Provide the [X, Y] coordinate of the cell's center where the given text is located.  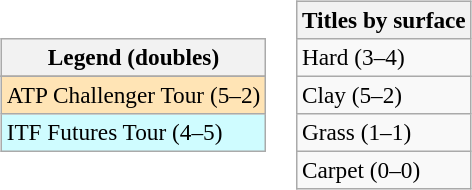
ATP Challenger Tour (5–2) [133, 95]
Carpet (0–0) [384, 171]
Hard (3–4) [384, 57]
Grass (1–1) [384, 133]
Clay (5–2) [384, 95]
Legend (doubles) [133, 57]
Titles by surface [384, 20]
ITF Futures Tour (4–5) [133, 133]
